Provide the [x, y] coordinate of the cell's center where the given text is located.  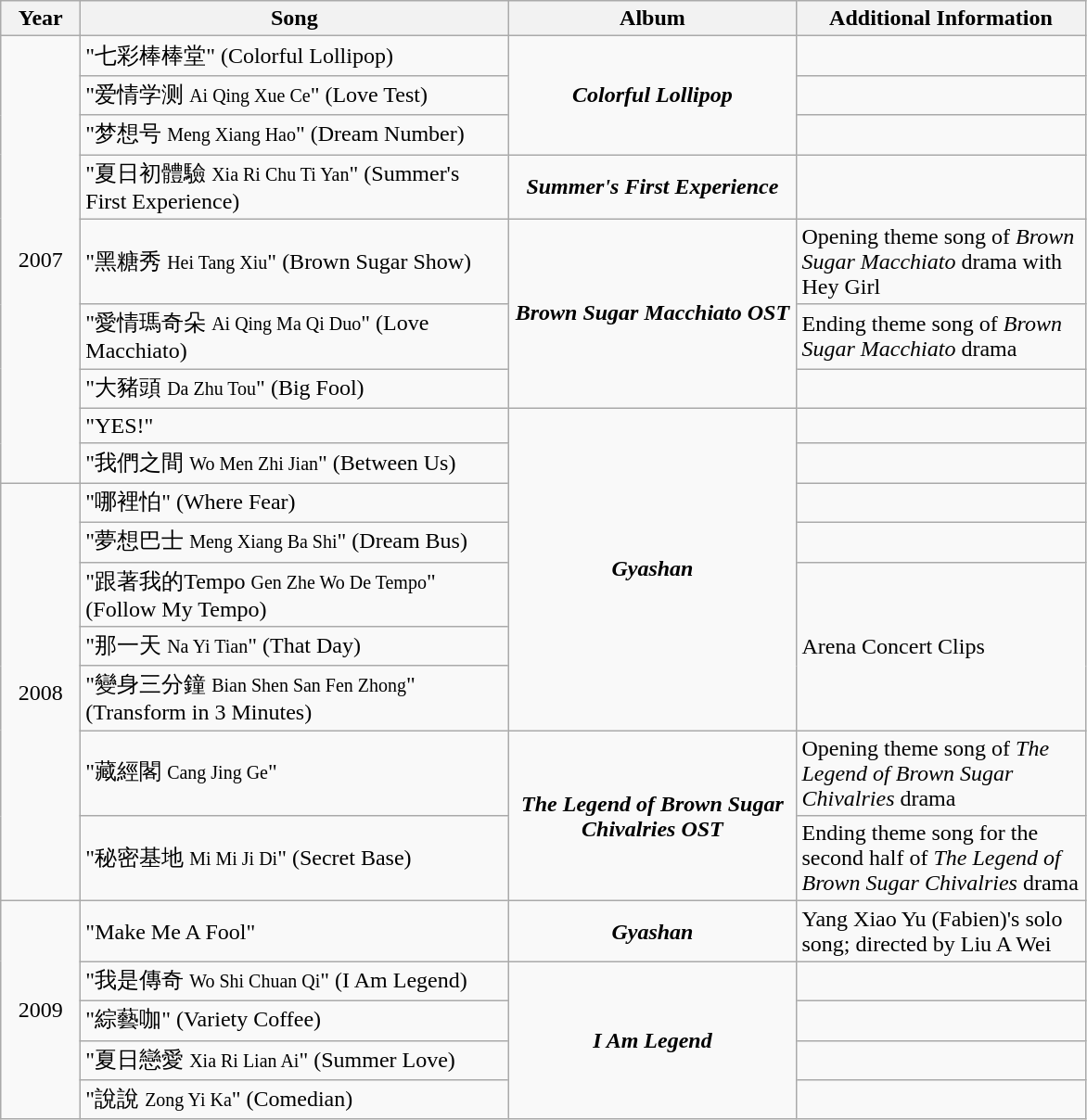
"YES!" [295, 426]
2008 [41, 692]
"梦想号 Meng Xiang Hao" (Dream Number) [295, 135]
"那一天 Na Yi Tian" (That Day) [295, 647]
Opening theme song of The Legend of Brown Sugar Chivalries drama [940, 773]
"夏日初體驗 Xia Ri Chu Ti Yan" (Summer's First Experience) [295, 186]
Ending theme song for the second half of The Legend of Brown Sugar Chivalries drama [940, 859]
Yang Xiao Yu (Fabien)'s solo song; directed by Liu A Wei [940, 931]
"我們之間 Wo Men Zhi Jian" (Between Us) [295, 464]
Additional Information [940, 19]
Opening theme song of Brown Sugar Macchiato drama with Hey Girl [940, 261]
Arena Concert Clips [940, 646]
"愛情瑪奇朵 Ai Qing Ma Qi Duo" (Love Macchiato) [295, 337]
Song [295, 19]
"Make Me A Fool" [295, 931]
"秘密基地 Mi Mi Ji Di" (Secret Base) [295, 859]
"跟著我的Tempo Gen Zhe Wo De Tempo" (Follow My Tempo) [295, 594]
"藏經閣 Cang Jing Ge" [295, 773]
2009 [41, 1011]
2007 [41, 260]
The Legend of Brown Sugar Chivalries OST [653, 816]
"夏日戀愛 Xia Ri Lian Ai" (Summer Love) [295, 1061]
"我是傳奇 Wo Shi Chuan Qi" (I Am Legend) [295, 981]
Summer's First Experience [653, 186]
Ending theme song of Brown Sugar Macchiato drama [940, 337]
"黑糖秀 Hei Tang Xiu" (Brown Sugar Show) [295, 261]
"夢想巴士 Meng Xiang Ba Shi" (Dream Bus) [295, 541]
"哪裡怕" (Where Fear) [295, 503]
Year [41, 19]
"綜藝咖" (Variety Coffee) [295, 1020]
Album [653, 19]
"變身三分鐘 Bian Shen San Fen Zhong" (Transform in 3 Minutes) [295, 698]
I Am Legend [653, 1040]
"大豬頭 Da Zhu Tou" (Big Fool) [295, 389]
"爱情学测 Ai Qing Xue Ce" (Love Test) [295, 95]
"七彩棒棒堂" (Colorful Lollipop) [295, 56]
Brown Sugar Macchiato OST [653, 313]
Colorful Lollipop [653, 95]
"說說 Zong Yi Ka" (Comedian) [295, 1100]
